Identify which cell holds the provided text, then report its [X, Y] central coordinate. 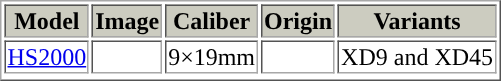
Image [127, 20]
Model [46, 20]
9×19mm [212, 56]
Variants [417, 20]
HS2000 [46, 56]
Caliber [212, 20]
Origin [298, 20]
XD9 and XD45 [417, 56]
